Locate the cell with the specified text and output its [X, Y] center coordinate. 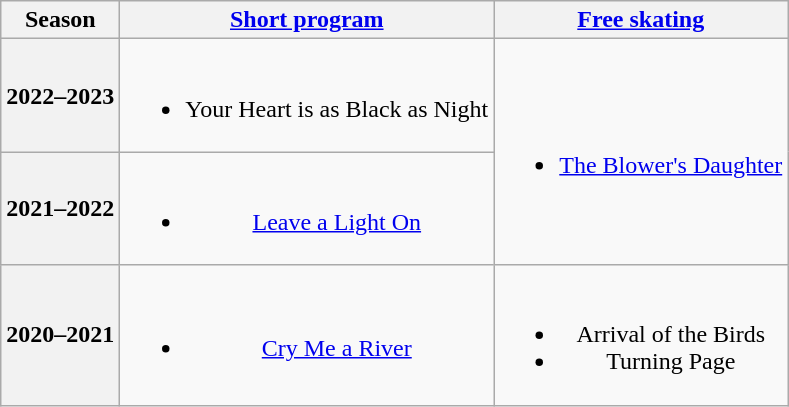
Arrival of the Birds Turning Page [641, 335]
Cry Me a River [307, 335]
2021–2022 [60, 208]
Leave a Light On [307, 208]
The Blower's Daughter [641, 152]
Short program [307, 20]
Your Heart is as Black as Night [307, 96]
2020–2021 [60, 335]
Free skating [641, 20]
2022–2023 [60, 96]
Season [60, 20]
